Identify which cell holds the provided text, then report its [x, y] central coordinate. 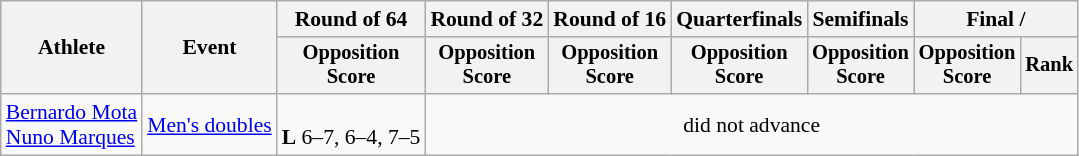
Athlete [72, 48]
Quarterfinals [739, 19]
Event [210, 48]
Men's doubles [210, 124]
Semifinals [860, 19]
Rank [1049, 66]
did not advance [752, 124]
Round of 16 [610, 19]
Round of 64 [352, 19]
Round of 32 [486, 19]
Bernardo Mota Nuno Marques [72, 124]
Final / [996, 19]
L 6–7, 6–4, 7–5 [352, 124]
